From the cell containing the given text, extract its center point as [x, y] coordinate. 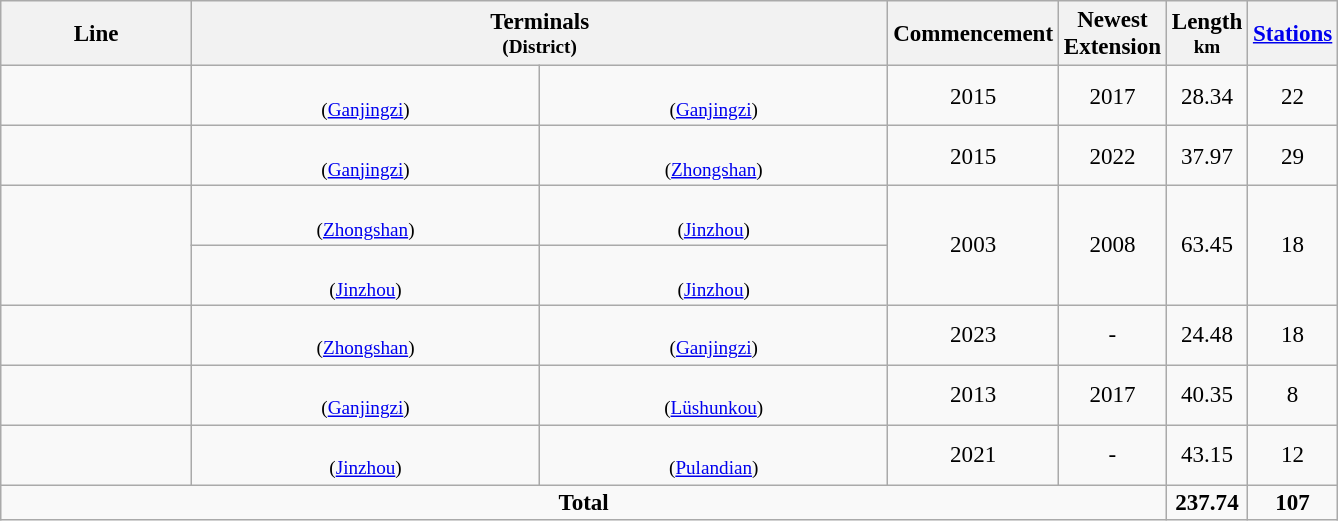
107 [1293, 502]
63.45 [1206, 246]
29 [1293, 156]
237.74 [1206, 502]
Commencement [974, 34]
2013 [974, 396]
(Lüshunkou) [714, 396]
12 [1293, 456]
37.97 [1206, 156]
40.35 [1206, 396]
28.34 [1206, 96]
8 [1293, 396]
2021 [974, 456]
43.15 [1206, 456]
2023 [974, 336]
Terminals(District) [539, 34]
Lengthkm [1206, 34]
NewestExtension [1112, 34]
2003 [974, 246]
2022 [1112, 156]
22 [1293, 96]
(Pulandian) [714, 456]
24.48 [1206, 336]
Line [96, 34]
Total [584, 502]
Stations [1293, 34]
2008 [1112, 246]
